Pinpoint the cell where the given text exists, returning its (X, Y) midpoint coordinate. 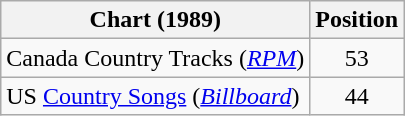
US Country Songs (Billboard) (156, 96)
Position (357, 20)
Canada Country Tracks (RPM) (156, 58)
44 (357, 96)
Chart (1989) (156, 20)
53 (357, 58)
